Scan for the cell matching the given text and deliver its (x, y) coordinate at center. 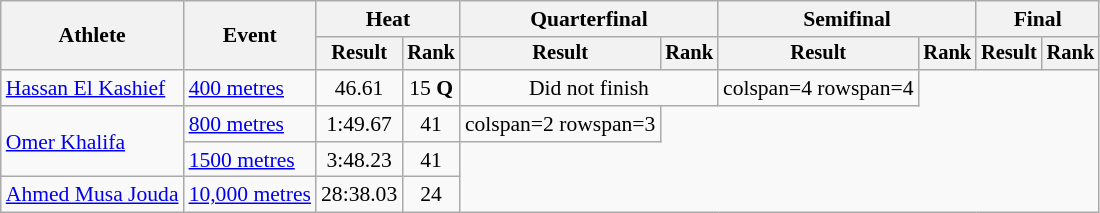
Did not finish (589, 88)
46.61 (359, 88)
800 metres (250, 124)
15 Q (431, 88)
28:38.03 (359, 195)
colspan=2 rowspan=3 (560, 124)
400 metres (250, 88)
colspan=4 rowspan=4 (818, 88)
Athlete (92, 36)
Quarterfinal (589, 19)
Semifinal (847, 19)
Heat (388, 19)
Final (1038, 19)
1:49.67 (359, 124)
1500 metres (250, 160)
3:48.23 (359, 160)
Ahmed Musa Jouda (92, 195)
Hassan El Kashief (92, 88)
Event (250, 36)
24 (431, 195)
Omer Khalifa (92, 142)
10,000 metres (250, 195)
